Provide the [x, y] coordinate of the cell's center where the given text is located.  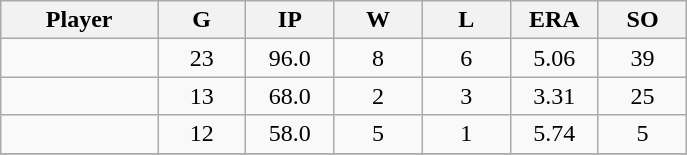
SO [642, 20]
L [466, 20]
96.0 [290, 58]
12 [202, 134]
25 [642, 96]
5.74 [554, 134]
1 [466, 134]
G [202, 20]
13 [202, 96]
6 [466, 58]
8 [378, 58]
23 [202, 58]
IP [290, 20]
ERA [554, 20]
39 [642, 58]
2 [378, 96]
3 [466, 96]
W [378, 20]
Player [80, 20]
3.31 [554, 96]
5.06 [554, 58]
58.0 [290, 134]
68.0 [290, 96]
